Pinpoint the cell where the given text exists, returning its [x, y] midpoint coordinate. 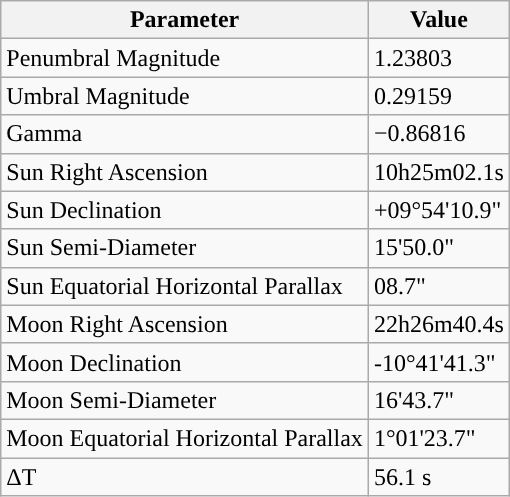
−0.86816 [438, 134]
15'50.0" [438, 248]
Moon Right Ascension [185, 324]
Moon Semi-Diameter [185, 400]
Penumbral Magnitude [185, 58]
Moon Equatorial Horizontal Parallax [185, 438]
Value [438, 20]
ΔT [185, 477]
Parameter [185, 20]
Moon Declination [185, 362]
Sun Declination [185, 210]
1°01'23.7" [438, 438]
Umbral Magnitude [185, 96]
+09°54'10.9" [438, 210]
Sun Semi-Diameter [185, 248]
Sun Right Ascension [185, 172]
0.29159 [438, 96]
1.23803 [438, 58]
-10°41'41.3" [438, 362]
22h26m40.4s [438, 324]
10h25m02.1s [438, 172]
56.1 s [438, 477]
Gamma [185, 134]
Sun Equatorial Horizontal Parallax [185, 286]
16'43.7" [438, 400]
08.7" [438, 286]
